Detect which cell encompasses the target text, then output its [x, y] center coordinate. 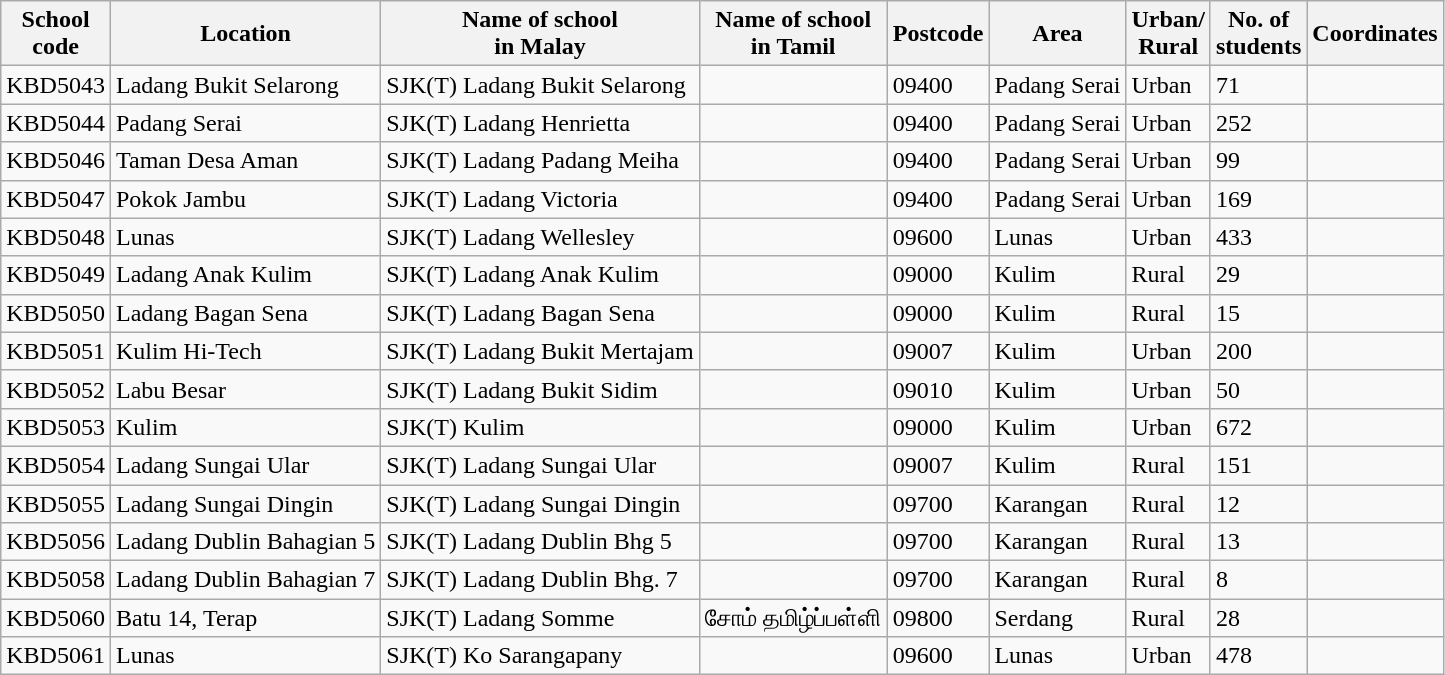
50 [1258, 389]
433 [1258, 237]
KBD5043 [56, 85]
Ladang Bukit Selarong [245, 85]
Ladang Bagan Sena [245, 313]
KBD5055 [56, 503]
SJK(T) Ladang Anak Kulim [540, 275]
சோம் தமிழ்ப்பள்ளி [793, 618]
672 [1258, 427]
Ladang Sungai Ular [245, 465]
15 [1258, 313]
SJK(T) Ladang Henrietta [540, 123]
252 [1258, 123]
Ladang Anak Kulim [245, 275]
Area [1058, 34]
SJK(T) Ladang Dublin Bhg. 7 [540, 580]
Ladang Dublin Bahagian 5 [245, 542]
SJK(T) Ladang Bukit Selarong [540, 85]
478 [1258, 656]
KBD5049 [56, 275]
SJK(T) Ladang Dublin Bhg 5 [540, 542]
71 [1258, 85]
169 [1258, 199]
KBD5052 [56, 389]
200 [1258, 351]
8 [1258, 580]
Serdang [1058, 618]
KBD5046 [56, 161]
No. ofstudents [1258, 34]
Ladang Dublin Bahagian 7 [245, 580]
28 [1258, 618]
Name of schoolin Tamil [793, 34]
KBD5058 [56, 580]
99 [1258, 161]
Schoolcode [56, 34]
SJK(T) Ladang Bukit Mertajam [540, 351]
12 [1258, 503]
SJK(T) Ladang Sungai Ular [540, 465]
Batu 14, Terap [245, 618]
KBD5056 [56, 542]
Name of schoolin Malay [540, 34]
Postcode [938, 34]
KBD5050 [56, 313]
SJK(T) Ko Sarangapany [540, 656]
Pokok Jambu [245, 199]
09800 [938, 618]
KBD5047 [56, 199]
SJK(T) Kulim [540, 427]
SJK(T) Ladang Padang Meiha [540, 161]
SJK(T) Ladang Sungai Dingin [540, 503]
29 [1258, 275]
Ladang Sungai Dingin [245, 503]
13 [1258, 542]
SJK(T) Ladang Wellesley [540, 237]
KBD5061 [56, 656]
KBD5053 [56, 427]
Urban/Rural [1168, 34]
KBD5054 [56, 465]
SJK(T) Ladang Bagan Sena [540, 313]
151 [1258, 465]
Coordinates [1375, 34]
KBD5051 [56, 351]
KBD5048 [56, 237]
SJK(T) Ladang Bukit Sidim [540, 389]
Labu Besar [245, 389]
KBD5060 [56, 618]
KBD5044 [56, 123]
Taman Desa Aman [245, 161]
SJK(T) Ladang Somme [540, 618]
Kulim Hi-Tech [245, 351]
Location [245, 34]
09010 [938, 389]
SJK(T) Ladang Victoria [540, 199]
